Capture the cell that displays the provided text and extract its (x, y) central coordinate. 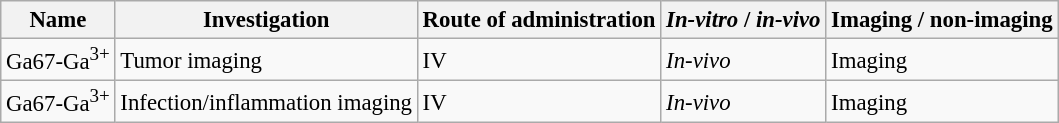
Name (58, 20)
Tumor imaging (266, 60)
Infection/inflammation imaging (266, 102)
Route of administration (538, 20)
Imaging / non-imaging (942, 20)
In-vitro / in-vivo (744, 20)
Investigation (266, 20)
